Find where the given text appears and provide that cell's center as (X, Y) coordinate. 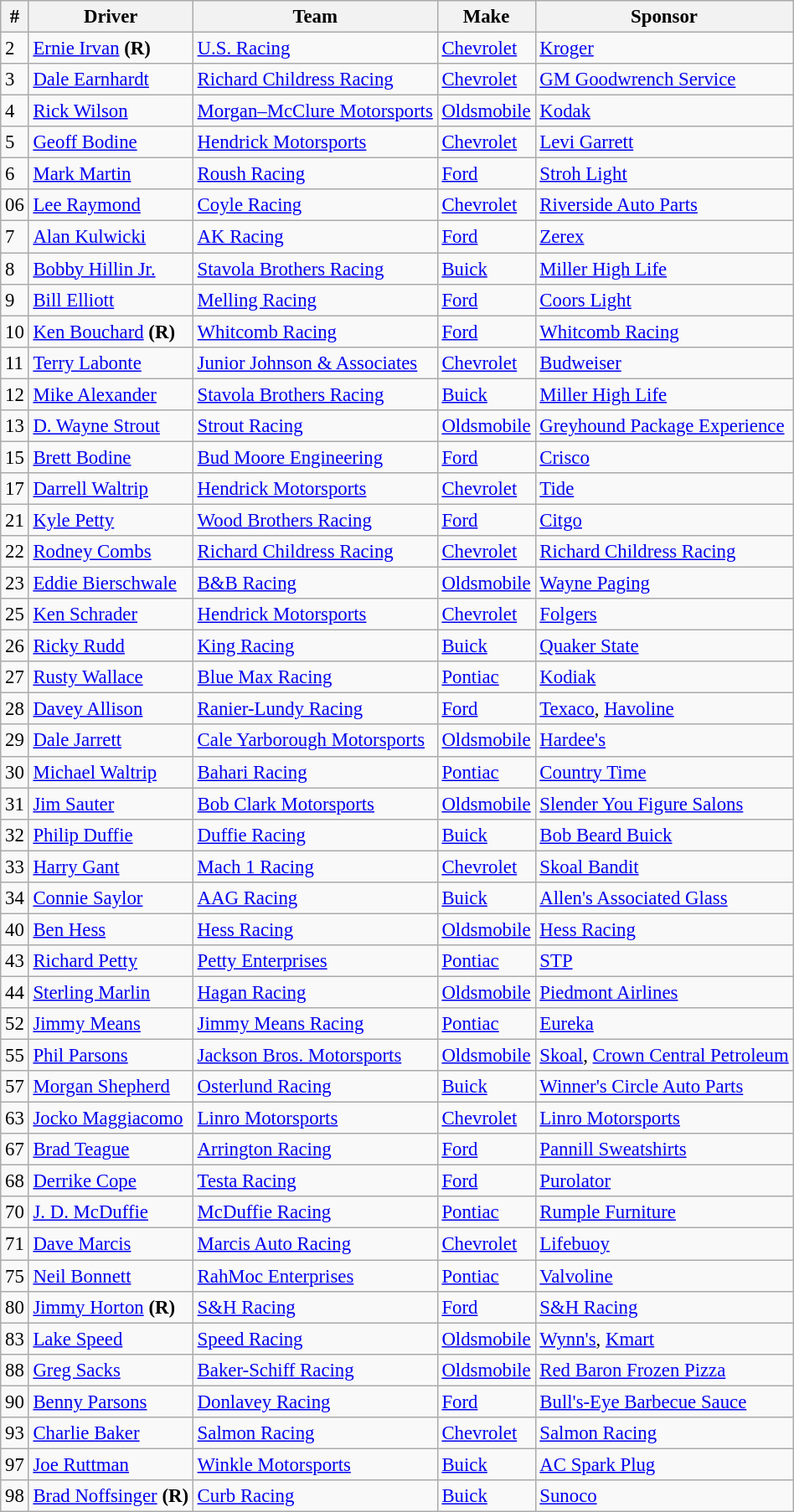
Mike Alexander (111, 394)
Benny Parsons (111, 1401)
Darrell Waltrip (111, 489)
12 (15, 394)
28 (15, 709)
Bahari Racing (315, 772)
15 (15, 457)
Piedmont Airlines (664, 992)
11 (15, 363)
06 (15, 205)
Kyle Petty (111, 520)
Mark Martin (111, 174)
Bob Clark Motorsports (315, 804)
Dave Marcis (111, 1244)
AC Spark Plug (664, 1464)
Winner's Circle Auto Parts (664, 1087)
Coyle Racing (315, 205)
Purolator (664, 1181)
33 (15, 867)
Sunoco (664, 1496)
B&B Racing (315, 584)
Strout Racing (315, 426)
90 (15, 1401)
Wayne Paging (664, 584)
Tide (664, 489)
Ranier-Lundy Racing (315, 709)
Levi Garrett (664, 142)
McDuffie Racing (315, 1213)
71 (15, 1244)
Pannill Sweatshirts (664, 1149)
Rodney Combs (111, 552)
75 (15, 1276)
Slender You Figure Salons (664, 804)
30 (15, 772)
Folgers (664, 615)
Winkle Motorsports (315, 1464)
Sponsor (664, 17)
Petty Enterprises (315, 961)
Crisco (664, 457)
Lifebuoy (664, 1244)
Phil Parsons (111, 1056)
Connie Saylor (111, 898)
Skoal, Crown Central Petroleum (664, 1056)
67 (15, 1149)
Richard Petty (111, 961)
Bud Moore Engineering (315, 457)
Sterling Marlin (111, 992)
Harry Gant (111, 867)
Terry Labonte (111, 363)
Driver (111, 17)
Kodiak (664, 677)
Jim Sauter (111, 804)
Brad Teague (111, 1149)
GM Goodwrench Service (664, 80)
63 (15, 1119)
Greg Sacks (111, 1370)
D. Wayne Strout (111, 426)
Blue Max Racing (315, 677)
Geoff Bodine (111, 142)
Team (315, 17)
25 (15, 615)
Eddie Bierschwale (111, 584)
31 (15, 804)
6 (15, 174)
RahMoc Enterprises (315, 1276)
Citgo (664, 520)
Jocko Maggiacomo (111, 1119)
Hardee's (664, 741)
Eureka (664, 1024)
Texaco, Havoline (664, 709)
Allen's Associated Glass (664, 898)
Brad Noffsinger (R) (111, 1496)
Lee Raymond (111, 205)
Alan Kulwicki (111, 237)
93 (15, 1433)
King Racing (315, 646)
Lake Speed (111, 1339)
Budweiser (664, 363)
Joe Ruttman (111, 1464)
27 (15, 677)
9 (15, 300)
STP (664, 961)
Ken Bouchard (R) (111, 332)
Ricky Rudd (111, 646)
8 (15, 269)
7 (15, 237)
Bobby Hillin Jr. (111, 269)
Rusty Wallace (111, 677)
Junior Johnson & Associates (315, 363)
97 (15, 1464)
Roush Racing (315, 174)
22 (15, 552)
Ben Hess (111, 929)
13 (15, 426)
AAG Racing (315, 898)
Donlavey Racing (315, 1401)
Rumple Furniture (664, 1213)
Kodak (664, 111)
Make (486, 17)
Bull's-Eye Barbecue Sauce (664, 1401)
Country Time (664, 772)
88 (15, 1370)
Jackson Bros. Motorsports (315, 1056)
Jimmy Means Racing (315, 1024)
98 (15, 1496)
Neil Bonnett (111, 1276)
Red Baron Frozen Pizza (664, 1370)
Valvoline (664, 1276)
Ken Schrader (111, 615)
Michael Waltrip (111, 772)
17 (15, 489)
Bob Beard Buick (664, 835)
Stroh Light (664, 174)
4 (15, 111)
U.S. Racing (315, 49)
Davey Allison (111, 709)
Kroger (664, 49)
Speed Racing (315, 1339)
57 (15, 1087)
Testa Racing (315, 1181)
23 (15, 584)
Wynn's, Kmart (664, 1339)
52 (15, 1024)
Jimmy Horton (R) (111, 1307)
Marcis Auto Racing (315, 1244)
Coors Light (664, 300)
Morgan Shepherd (111, 1087)
29 (15, 741)
40 (15, 929)
# (15, 17)
Mach 1 Racing (315, 867)
Philip Duffie (111, 835)
AK Racing (315, 237)
10 (15, 332)
Charlie Baker (111, 1433)
Bill Elliott (111, 300)
Curb Racing (315, 1496)
Wood Brothers Racing (315, 520)
Ernie Irvan (R) (111, 49)
21 (15, 520)
26 (15, 646)
70 (15, 1213)
83 (15, 1339)
34 (15, 898)
Skoal Bandit (664, 867)
Riverside Auto Parts (664, 205)
5 (15, 142)
J. D. McDuffie (111, 1213)
Cale Yarborough Motorsports (315, 741)
Derrike Cope (111, 1181)
80 (15, 1307)
Baker-Schiff Racing (315, 1370)
Arrington Racing (315, 1149)
Brett Bodine (111, 457)
32 (15, 835)
Melling Racing (315, 300)
Greyhound Package Experience (664, 426)
Dale Earnhardt (111, 80)
44 (15, 992)
2 (15, 49)
Duffie Racing (315, 835)
Jimmy Means (111, 1024)
43 (15, 961)
Quaker State (664, 646)
Zerex (664, 237)
55 (15, 1056)
Hagan Racing (315, 992)
Rick Wilson (111, 111)
68 (15, 1181)
Morgan–McClure Motorsports (315, 111)
Osterlund Racing (315, 1087)
Dale Jarrett (111, 741)
3 (15, 80)
